Output the [x, y] coordinate of the center of the cell containing the given text.  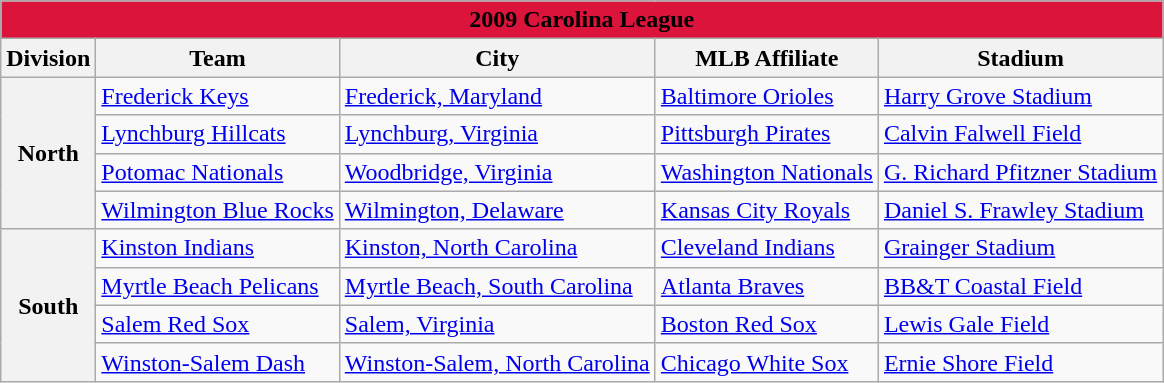
Atlanta Braves [766, 286]
Harry Grove Stadium [1020, 96]
Lewis Gale Field [1020, 324]
Myrtle Beach, South Carolina [497, 286]
Kinston, North Carolina [497, 248]
Daniel S. Frawley Stadium [1020, 210]
MLB Affiliate [766, 58]
Boston Red Sox [766, 324]
2009 Carolina League [582, 20]
G. Richard Pfitzner Stadium [1020, 172]
Wilmington Blue Rocks [218, 210]
Lynchburg, Virginia [497, 134]
Ernie Shore Field [1020, 362]
Calvin Falwell Field [1020, 134]
Kinston Indians [218, 248]
Winston-Salem Dash [218, 362]
Cleveland Indians [766, 248]
Baltimore Orioles [766, 96]
North [48, 153]
Division [48, 58]
City [497, 58]
Lynchburg Hillcats [218, 134]
Wilmington, Delaware [497, 210]
Salem, Virginia [497, 324]
Chicago White Sox [766, 362]
Washington Nationals [766, 172]
Pittsburgh Pirates [766, 134]
Frederick, Maryland [497, 96]
Grainger Stadium [1020, 248]
Myrtle Beach Pelicans [218, 286]
Kansas City Royals [766, 210]
Winston-Salem, North Carolina [497, 362]
Team [218, 58]
South [48, 305]
Salem Red Sox [218, 324]
Frederick Keys [218, 96]
Potomac Nationals [218, 172]
BB&T Coastal Field [1020, 286]
Woodbridge, Virginia [497, 172]
Stadium [1020, 58]
